Detect which cell encompasses the target text, then output its [X, Y] center coordinate. 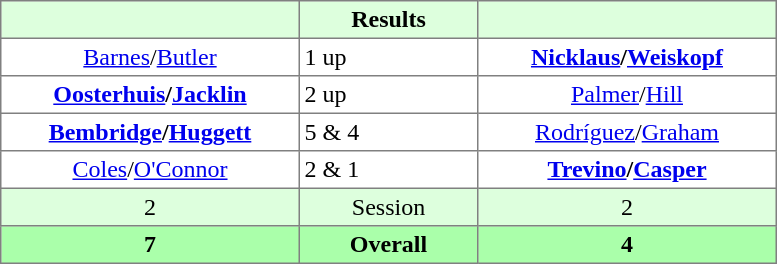
Rodríguez/Graham [627, 132]
Trevino/Casper [627, 170]
1 up [388, 57]
2 up [388, 95]
Barnes/Butler [150, 57]
Nicklaus/Weiskopf [627, 57]
2 & 1 [388, 170]
Overall [388, 245]
Session [388, 207]
7 [150, 245]
Oosterhuis/Jacklin [150, 95]
Palmer/Hill [627, 95]
5 & 4 [388, 132]
4 [627, 245]
Coles/O'Connor [150, 170]
Results [388, 20]
Bembridge/Huggett [150, 132]
